Output the [x, y] coordinate of the center of the cell containing the given text.  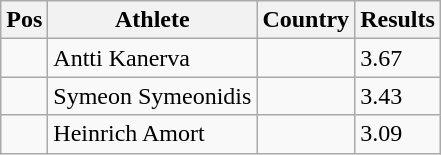
Athlete [152, 20]
Results [398, 20]
3.67 [398, 58]
Antti Kanerva [152, 58]
Heinrich Amort [152, 134]
Country [306, 20]
3.09 [398, 134]
Pos [24, 20]
Symeon Symeonidis [152, 96]
3.43 [398, 96]
